Detect which cell encompasses the target text, then output its (X, Y) center coordinate. 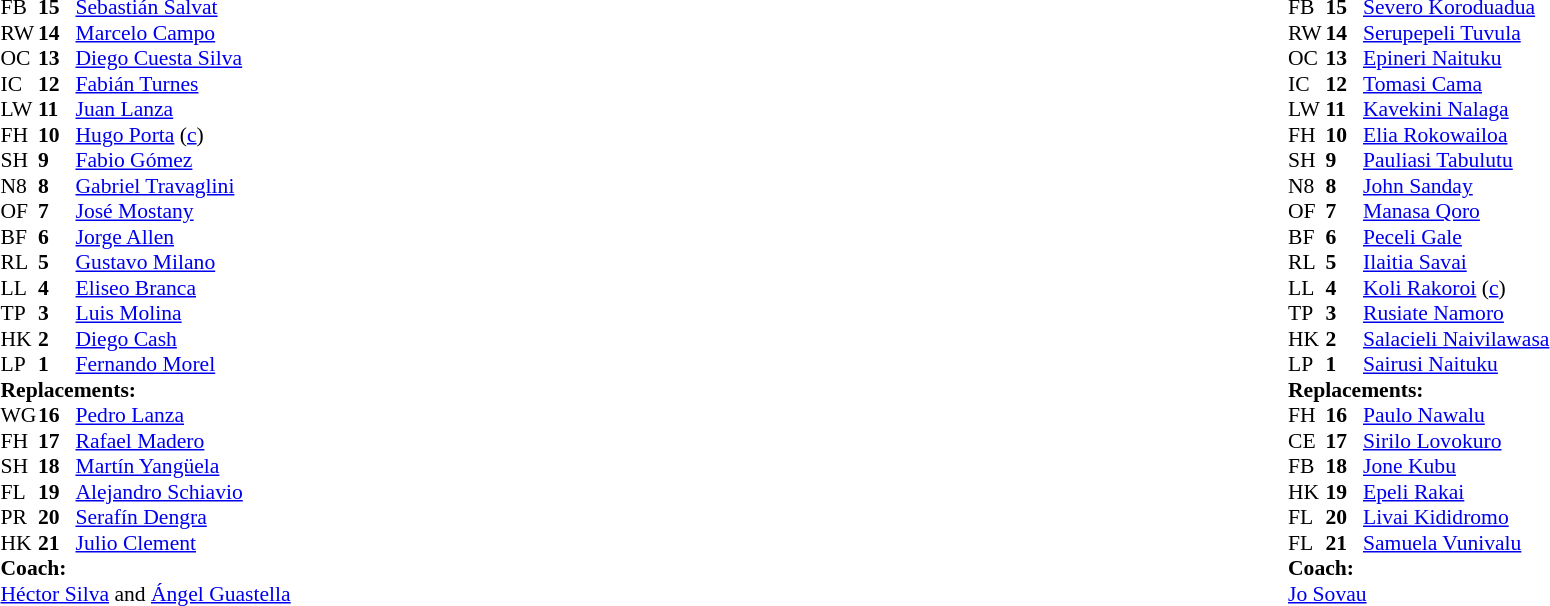
John Sanday (1456, 186)
Epineri Naituku (1456, 59)
Pedro Lanza (184, 415)
Martín Yangüela (184, 467)
Samuela Vunivalu (1456, 543)
Luis Molina (184, 313)
Gustavo Milano (184, 263)
CE (1307, 441)
Gabriel Travaglini (184, 186)
Salacieli Naivilawasa (1456, 339)
Marcelo Campo (184, 33)
Diego Cuesta Silva (184, 59)
Eliseo Branca (184, 288)
Sairusi Naituku (1456, 365)
Peceli Gale (1456, 237)
WG (19, 415)
Koli Rakoroi (c) (1456, 288)
Fabián Turnes (184, 84)
Diego Cash (184, 339)
Manasa Qoro (1456, 211)
Jorge Allen (184, 237)
Ilaitia Savai (1456, 263)
Livai Kididromo (1456, 517)
FB (1307, 467)
Jone Kubu (1456, 467)
Kavekini Nalaga (1456, 109)
Julio Clement (184, 543)
Fabio Gómez (184, 161)
Hugo Porta (c) (184, 135)
Epeli Rakai (1456, 492)
Tomasi Cama (1456, 84)
Serafín Dengra (184, 517)
Juan Lanza (184, 109)
Elia Rokowailoa (1456, 135)
Alejandro Schiavio (184, 492)
Fernando Morel (184, 365)
Sirilo Lovokuro (1456, 441)
Rafael Madero (184, 441)
Serupepeli Tuvula (1456, 33)
José Mostany (184, 211)
Rusiate Namoro (1456, 313)
PR (19, 517)
Paulo Nawalu (1456, 415)
Pauliasi Tabulutu (1456, 161)
